For the text-containing cell, return its midpoint in (x, y) coordinate format. 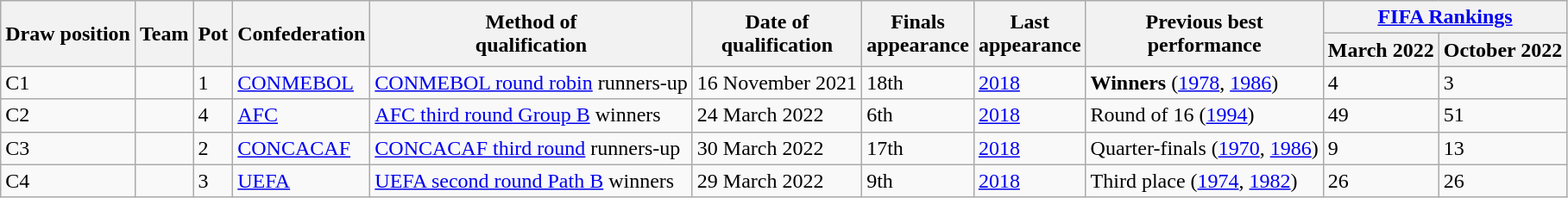
C3 (68, 148)
C4 (68, 181)
Third place (1974, 1982) (1205, 181)
24 March 2022 (777, 115)
Finalsappearance (918, 34)
Previous bestperformance (1205, 34)
49 (1381, 115)
9 (1381, 148)
1 (213, 83)
Quarter-finals (1970, 1986) (1205, 148)
CONCACAF (302, 148)
CONCACAF third round runners-up (532, 148)
October 2022 (1503, 50)
Winners (1978, 1986) (1205, 83)
UEFA (302, 181)
Method ofqualification (532, 34)
AFC (302, 115)
March 2022 (1381, 50)
Round of 16 (1994) (1205, 115)
18th (918, 83)
Pot (213, 34)
30 March 2022 (777, 148)
Confederation (302, 34)
FIFA Rankings (1445, 17)
CONMEBOL round robin runners-up (532, 83)
Draw position (68, 34)
UEFA second round Path B winners (532, 181)
2 (213, 148)
51 (1503, 115)
CONMEBOL (302, 83)
C1 (68, 83)
16 November 2021 (777, 83)
Date ofqualification (777, 34)
17th (918, 148)
13 (1503, 148)
Team (164, 34)
AFC third round Group B winners (532, 115)
C2 (68, 115)
9th (918, 181)
Lastappearance (1030, 34)
6th (918, 115)
29 March 2022 (777, 181)
